Detect which cell encompasses the target text, then output its (x, y) center coordinate. 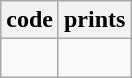
prints (94, 20)
code (30, 20)
